Find where the given text appears and provide that cell's center as [x, y] coordinate. 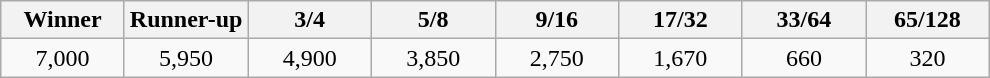
3,850 [433, 58]
1,670 [681, 58]
3/4 [310, 20]
Winner [63, 20]
7,000 [63, 58]
5/8 [433, 20]
Runner-up [186, 20]
5,950 [186, 58]
33/64 [804, 20]
9/16 [557, 20]
65/128 [928, 20]
4,900 [310, 58]
2,750 [557, 58]
17/32 [681, 20]
660 [804, 58]
320 [928, 58]
